Find where the given text appears and provide that cell's center as (X, Y) coordinate. 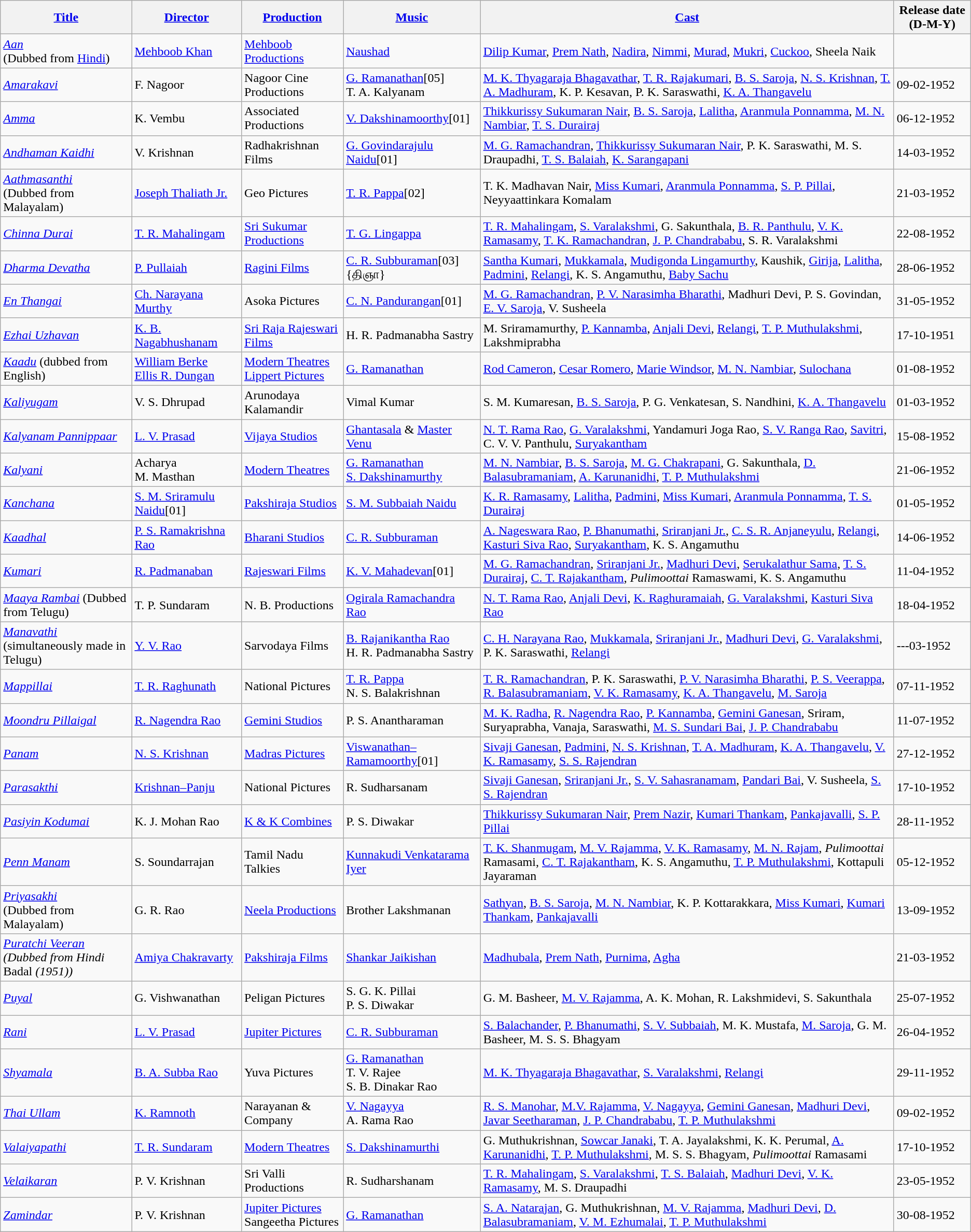
30-08-1952 (932, 1214)
T. R. Sundaram (187, 1147)
M. G. Ramachandran, Thikkurissy Sukumaran Nair, P. K. Saraswathi, M. S. Draupadhi, T. S. Balaiah, K. Sarangapani (687, 152)
Thikkurissy Sukumaran Nair, B. S. Saroja, Lalitha, Aranmula Ponnamma, M. N. Nambiar, T. S. Durairaj (687, 118)
01-08-1952 (932, 368)
T. R. Mahalingam, S. Varalakshmi, G. Sakunthala, B. R. Panthulu, V. K. Ramasamy, T. K. Ramachandran, J. P. Chandrababu, S. R. Varalakshmi (687, 233)
Moondru Pillaigal (66, 720)
Mehboob Khan (187, 51)
G. M. Basheer, M. V. Rajamma, A. K. Mohan, R. Lakshmidevi, S. Sakunthala (687, 998)
Pakshiraja Films (293, 957)
Sri Raja Rajeswari Films (293, 335)
14-06-1952 (932, 537)
Sri Valli Productions (293, 1181)
Kalyanam Pannippaar (66, 436)
Arunodaya Kalamandir (293, 402)
Santha Kumari, Mukkamala, Mudigonda Lingamurthy, Kaushik, Girija, Lalitha, Padmini, Relangi, K. S. Angamuthu, Baby Sachu (687, 268)
Release date (D-M-Y) (932, 18)
Viswanathan–Ramamoorthy[01] (412, 754)
F. Nagoor (187, 85)
N. T. Rama Rao, G. Varalakshmi, Yandamuri Joga Rao, S. V. Ranga Rao, Savitri, C. V. V. Panthulu, Suryakantham (687, 436)
15-08-1952 (932, 436)
G. Muthukrishnan, Sowcar Janaki, T. A. Jayalakshmi, K. K. Perumal, A. Karunanidhi, T. P. Muthulakshmi, M. S. S. Bhagyam, Pulimoottai Ramasami (687, 1147)
07-11-1952 (932, 687)
P. Pullaiah (187, 268)
Sivaji Ganesan, Padmini, N. S. Krishnan, T. A. Madhuram, K. A. Thangavelu, V. K. Ramasamy, S. S. Rajendran (687, 754)
S. M. Subbaiah Naidu (412, 504)
K & K Combines (293, 821)
17-10-1951 (932, 335)
Peligan Pictures (293, 998)
Dilip Kumar, Prem Nath, Nadira, Nimmi, Murad, Mukri, Cuckoo, Sheela Naik (687, 51)
S. Soundarrajan (187, 862)
T. R. Mahalingam (187, 233)
Ezhai Uzhavan (66, 335)
Madras Pictures (293, 754)
Kanchana (66, 504)
Production (293, 18)
En Thangai (66, 301)
11-07-1952 (932, 720)
G. R. Rao (187, 909)
V. NagayyaA. Rama Rao (412, 1114)
K. B. Nagabhushanam (187, 335)
Shyamala (66, 1073)
M. K. Thyagaraja Bhagavathar, T. R. Rajakumari, B. S. Saroja, N. S. Krishnan, T. A. Madhuram, K. P. Kesavan, P. K. Saraswathi, K. A. Thangavelu (687, 85)
Dharma Devatha (66, 268)
Mappillai (66, 687)
T. K. Madhavan Nair, Miss Kumari, Aranmula Ponnamma, S. P. Pillai, Neyyaattinkara Komalam (687, 193)
Velaikaran (66, 1181)
06-12-1952 (932, 118)
Narayanan & Company (293, 1114)
C. R. Subburaman[03]{திஞா} (412, 268)
28-11-1952 (932, 821)
Pakshiraja Studios (293, 504)
Thikkurissy Sukumaran Nair, Prem Nazir, Kumari Thankam, Pankajavalli, S. P. Pillai (687, 821)
Kunnakudi Venkatarama Iyer (412, 862)
M. K. Thyagaraja Bhagavathar, S. Varalakshmi, Relangi (687, 1073)
Kalyani (66, 470)
Ch. Narayana Murthy (187, 301)
Kumari (66, 571)
T. R. Mahalingam, S. Varalakshmi, T. S. Balaiah, Madhuri Devi, V. K. Ramasamy, M. S. Draupadhi (687, 1181)
G. RamanathanS. Dakshinamurthy (412, 470)
B. Rajanikantha RaoH. R. Padmanabha Sastry (412, 646)
Puratchi Veeran (Dubbed from Hindi Badal (1951)) (66, 957)
P. S. Diwakar (412, 821)
Modern TheatresLippert Pictures (293, 368)
Associated Productions (293, 118)
T. R. Raghunath (187, 687)
Krishnan–Panju (187, 787)
G. RamanathanT. V. RajeeS. B. Dinakar Rao (412, 1073)
Geo Pictures (293, 193)
C. H. Narayana Rao, Mukkamala, Sriranjani Jr., Madhuri Devi, G. Varalakshmi, P. K. Saraswathi, Relangi (687, 646)
N. T. Rama Rao, Anjali Devi, K. Raghuramaiah, G. Varalakshmi, Kasturi Siva Rao (687, 605)
T. P. Sundaram (187, 605)
S. Balachander, P. Bhanumathi, S. V. Subbaiah, M. K. Mustafa, M. Saroja, G. M. Basheer, M. S. S. Bhagyam (687, 1032)
S. M. Kumaresan, B. S. Saroja, P. G. Venkatesan, S. Nandhini, K. A. Thangavelu (687, 402)
Tamil Nadu Talkies (293, 862)
25-07-1952 (932, 998)
Ragini Films (293, 268)
K. J. Mohan Rao (187, 821)
Jupiter PicturesSangeetha Pictures (293, 1214)
Puyal (66, 998)
H. R. Padmanabha Sastry (412, 335)
Madhubala, Prem Nath, Purnima, Agha (687, 957)
Chinna Durai (66, 233)
P. S. Anantharaman (412, 720)
Bharani Studios (293, 537)
Panam (66, 754)
Parasakthi (66, 787)
Amarakavi (66, 85)
K. R. Ramasamy, Lalitha, Padmini, Miss Kumari, Aranmula Ponnamma, T. S. Durairaj (687, 504)
Ghantasala & Master Venu (412, 436)
Asoka Pictures (293, 301)
Kaliyugam (66, 402)
Thai Ullam (66, 1114)
Zamindar (66, 1214)
01-05-1952 (932, 504)
Joseph Thaliath Jr. (187, 193)
S. M. Sriramulu Naidu[01] (187, 504)
R. Nagendra Rao (187, 720)
28-06-1952 (932, 268)
R. Padmanaban (187, 571)
K. V. Mahadevan[01] (412, 571)
Radhakrishnan Films (293, 152)
Music (412, 18)
Sarvodaya Films (293, 646)
C. N. Pandurangan[01] (412, 301)
R. S. Manohar, M.V. Rajamma, V. Nagayya, Gemini Ganesan, Madhuri Devi, Javar Seetharaman, J. P. Chandrababu, T. P. Muthulakshmi (687, 1114)
Amiya Chakravarty (187, 957)
Ogirala Ramachandra Rao (412, 605)
Nagoor Cine Productions (293, 85)
Penn Manam (66, 862)
Cast (687, 18)
---03-1952 (932, 646)
Rajeswari Films (293, 571)
14-03-1952 (932, 152)
Amma (66, 118)
R. Sudharshanam (412, 1181)
21-06-1952 (932, 470)
P. S. Ramakrishna Rao (187, 537)
13-09-1952 (932, 909)
N. B. Productions (293, 605)
26-04-1952 (932, 1032)
23-05-1952 (932, 1181)
K. Vembu (187, 118)
Gemini Studios (293, 720)
Aan (Dubbed from Hindi) (66, 51)
29-11-1952 (932, 1073)
18-04-1952 (932, 605)
Y. V. Rao (187, 646)
M. N. Nambiar, B. S. Saroja, M. G. Chakrapani, G. Sakunthala, D. Balasubramaniam, A. Karunanidhi, T. P. Muthulakshmi (687, 470)
Director (187, 18)
Sathyan, B. S. Saroja, M. N. Nambiar, K. P. Kottarakkara, Miss Kumari, Kumari Thankam, Pankajavalli (687, 909)
AcharyaM. Masthan (187, 470)
Title (66, 18)
V. S. Dhrupad (187, 402)
M. G. Ramachandran, P. V. Narasimha Bharathi, Madhuri Devi, P. S. Govindan, E. V. Saroja, V. Susheela (687, 301)
Rod Cameron, Cesar Romero, Marie Windsor, M. N. Nambiar, Sulochana (687, 368)
G. Ramanathan[05]T. A. Kalyanam (412, 85)
S. A. Natarajan, G. Muthukrishnan, M. V. Rajamma, Madhuri Devi, D. Balasubramaniam, V. M. Ezhumalai, T. P. Muthulakshmi (687, 1214)
11-04-1952 (932, 571)
Valaiyapathi (66, 1147)
T. R. PappaN. S. Balakrishnan (412, 687)
T. R. Ramachandran, P. K. Saraswathi, P. V. Narasimha Bharathi, P. S. Veerappa, R. Balasubramaniam, V. K. Ramasamy, K. A. Thangavelu, M. Saroja (687, 687)
T. R. Pappa[02] (412, 193)
05-12-1952 (932, 862)
S. Dakshinamurthi (412, 1147)
Jupiter Pictures (293, 1032)
Pasiyin Kodumai (66, 821)
M. G. Ramachandran, Sriranjani Jr., Madhuri Devi, Serukalathur Sama, T. S. Durairaj, C. T. Rajakantham, Pulimoottai Ramaswami, K. S. Angamuthu (687, 571)
M. Sriramamurthy, P. Kannamba, Anjali Devi, Relangi, T. P. Muthulakshmi, Lakshmiprabha (687, 335)
Aathmasanthi (Dubbed from Malayalam) (66, 193)
Rani (66, 1032)
A. Nageswara Rao, P. Bhanumathi, Sriranjani Jr., C. S. R. Anjaneyulu, Relangi, Kasturi Siva Rao, Suryakantham, K. S. Angamuthu (687, 537)
Shankar Jaikishan (412, 957)
Sivaji Ganesan, Sriranjani Jr., S. V. Sahasranamam, Pandari Bai, V. Susheela, S. S. Rajendran (687, 787)
01-03-1952 (932, 402)
S. G. K. PillaiP. S. Diwakar (412, 998)
22-08-1952 (932, 233)
Yuva Pictures (293, 1073)
Kaadu (dubbed from English) (66, 368)
Vimal Kumar (412, 402)
T. G. Lingappa (412, 233)
G. Govindarajulu Naidu[01] (412, 152)
Naushad (412, 51)
Vijaya Studios (293, 436)
N. S. Krishnan (187, 754)
K. Ramnoth (187, 1114)
Neela Productions (293, 909)
Manavathi(simultaneously made in Telugu) (66, 646)
Maaya Rambai (Dubbed from Telugu) (66, 605)
Andhaman Kaidhi (66, 152)
B. A. Subba Rao (187, 1073)
Priyasakhi (Dubbed from Malayalam) (66, 909)
Mehboob Productions (293, 51)
William BerkeEllis R. Dungan (187, 368)
M. K. Radha, R. Nagendra Rao, P. Kannamba, Gemini Ganesan, Sriram, Suryaprabha, Vanaja, Saraswathi, M. S. Sundari Bai, J. P. Chandrababu (687, 720)
Brother Lakshmanan (412, 909)
Sri Sukumar Productions (293, 233)
R. Sudharsanam (412, 787)
27-12-1952 (932, 754)
G. Vishwanathan (187, 998)
31-05-1952 (932, 301)
Kaadhal (66, 537)
V. Krishnan (187, 152)
V. Dakshinamoorthy[01] (412, 118)
